Pinpoint the cell where the given text exists, returning its (x, y) midpoint coordinate. 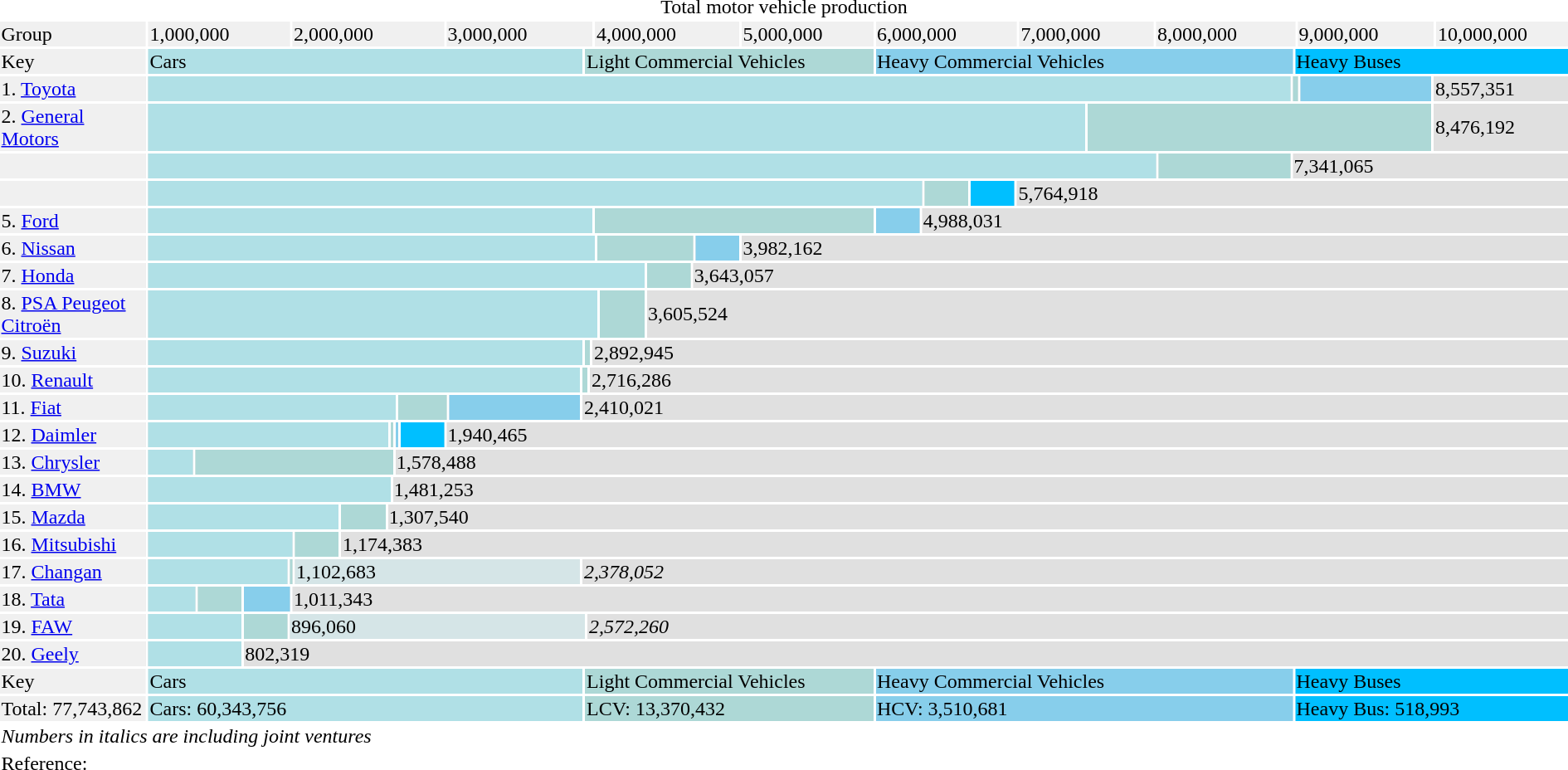
9. Suzuki (73, 353)
3,605,524 (1107, 314)
7. Honda (73, 275)
1,578,488 (981, 462)
20. Geely (73, 654)
8,476,192 (1501, 128)
Cars: 60,343,756 (365, 709)
15. Mazda (73, 517)
802,319 (906, 654)
2,572,260 (1079, 626)
14. BMW (73, 490)
6,000,000 (947, 34)
19. FAW (73, 626)
2. General Motors (73, 128)
18. Tata (73, 599)
8,000,000 (1226, 34)
1,000,000 (219, 34)
16. Mitsubishi (73, 544)
3,982,162 (1155, 248)
3,643,057 (1130, 275)
5. Ford (73, 221)
8. PSA Peugeot Citroën (73, 314)
LCV: 13,370,432 (730, 709)
Group (73, 34)
2,410,021 (1075, 407)
12. Daimler (73, 435)
5,000,000 (807, 34)
13. Chrysler (73, 462)
9,000,000 (1366, 34)
2,716,286 (1079, 380)
1,940,465 (1007, 435)
2,378,052 (1075, 572)
6. Nissan (73, 248)
Heavy Bus: 518,993 (1432, 709)
8,557,351 (1501, 89)
2,892,945 (1080, 353)
1,011,343 (931, 599)
4,988,031 (1244, 221)
Total: 77,743,862 (73, 709)
4,000,000 (667, 34)
896,060 (438, 626)
17. Changan (73, 572)
10,000,000 (1502, 34)
1,481,253 (981, 490)
1. Toyota (73, 89)
11. Fiat (73, 407)
7,341,065 (1430, 166)
3,000,000 (519, 34)
HCV: 3,510,681 (1084, 709)
10. Renault (73, 380)
1,102,683 (438, 572)
5,764,918 (1293, 193)
7,000,000 (1087, 34)
1,307,540 (977, 517)
1,174,383 (954, 544)
2,000,000 (368, 34)
Numbers in italics are including joint ventures (784, 736)
